Locate the cell with the specified text and output its [x, y] center coordinate. 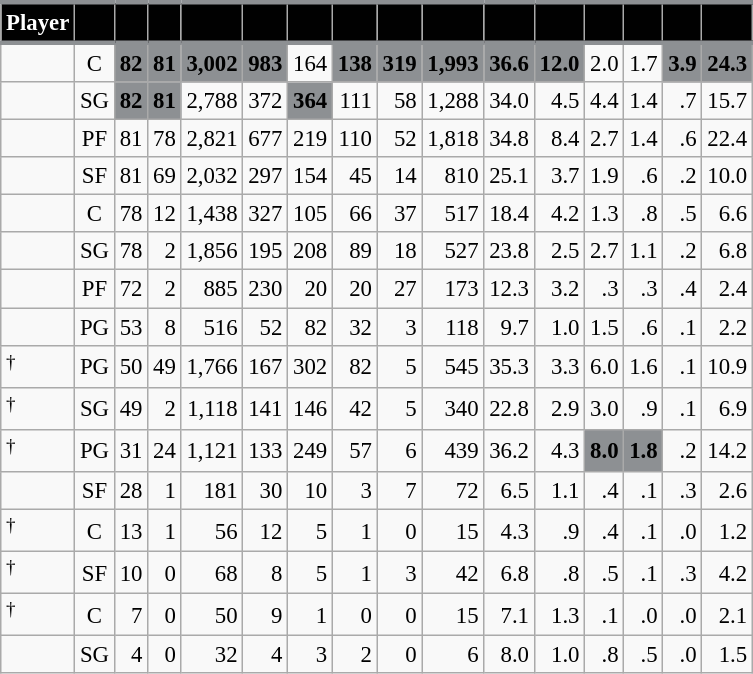
15.7 [727, 101]
167 [266, 366]
24 [164, 451]
68 [212, 573]
9 [266, 615]
1.8 [644, 451]
18 [400, 251]
3.7 [559, 176]
2,788 [212, 101]
3.9 [682, 62]
516 [212, 327]
53 [130, 327]
13 [130, 530]
23.8 [509, 251]
164 [310, 62]
9.7 [509, 327]
22.4 [727, 139]
3.2 [559, 289]
118 [453, 327]
34.8 [509, 139]
340 [453, 408]
18.4 [509, 214]
195 [266, 251]
1.7 [644, 62]
89 [354, 251]
14 [400, 176]
4.5 [559, 101]
141 [266, 408]
12.3 [509, 289]
810 [453, 176]
517 [453, 214]
1,818 [453, 139]
319 [400, 62]
111 [354, 101]
138 [354, 62]
.7 [682, 101]
22.8 [509, 408]
24.3 [727, 62]
31 [130, 451]
364 [310, 101]
2.1 [727, 615]
10.0 [727, 176]
6.0 [604, 366]
181 [212, 491]
1,438 [212, 214]
3,002 [212, 62]
69 [164, 176]
173 [453, 289]
1.9 [604, 176]
35.3 [509, 366]
6.9 [727, 408]
3.3 [559, 366]
1,993 [453, 62]
230 [266, 289]
146 [310, 408]
2,821 [212, 139]
1.2 [727, 530]
885 [212, 289]
58 [400, 101]
30 [266, 491]
1,766 [212, 366]
1.6 [644, 366]
154 [310, 176]
133 [266, 451]
1,121 [212, 451]
677 [266, 139]
37 [400, 214]
297 [266, 176]
105 [310, 214]
439 [453, 451]
4.4 [604, 101]
27 [400, 289]
34.0 [509, 101]
14.2 [727, 451]
36.2 [509, 451]
8.4 [559, 139]
1,856 [212, 251]
219 [310, 139]
983 [266, 62]
56 [212, 530]
2.5 [559, 251]
1,118 [212, 408]
12.0 [559, 62]
3.0 [604, 408]
208 [310, 251]
110 [354, 139]
28 [130, 491]
2,032 [212, 176]
10.9 [727, 366]
25.1 [509, 176]
302 [310, 366]
2.4 [727, 289]
249 [310, 451]
66 [354, 214]
36.6 [509, 62]
2.6 [727, 491]
2.0 [604, 62]
1,288 [453, 101]
2.9 [559, 408]
372 [266, 101]
327 [266, 214]
6.5 [509, 491]
545 [453, 366]
2.2 [727, 327]
7.1 [509, 615]
45 [354, 176]
Player [38, 22]
57 [354, 451]
527 [453, 251]
6.6 [727, 214]
